Capture the cell that displays the provided text and extract its [x, y] central coordinate. 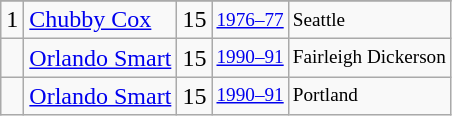
Seattle [369, 20]
1 [12, 20]
Fairleigh Dickerson [369, 58]
Portland [369, 96]
Chubby Cox [100, 20]
1976–77 [250, 20]
